Locate the cell with the specified text and output its (x, y) center coordinate. 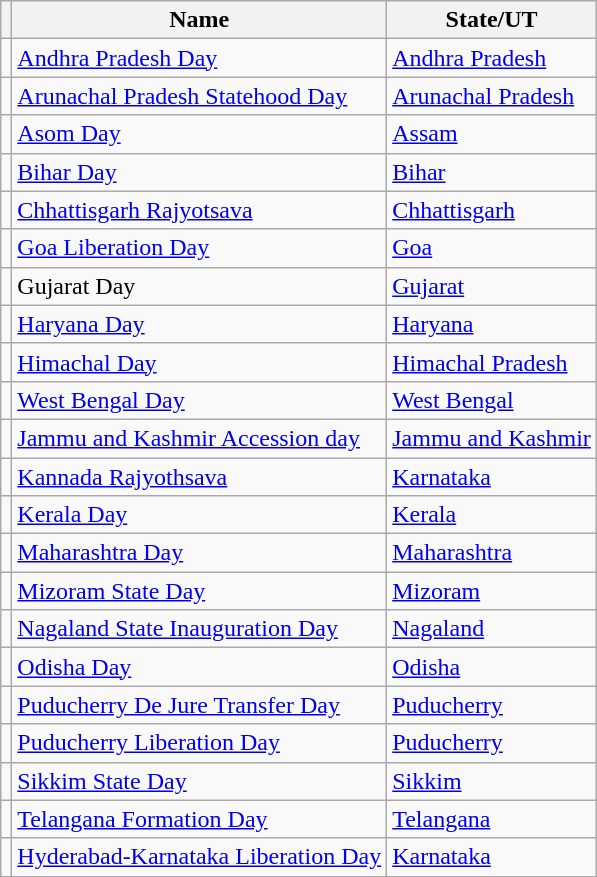
Goa Liberation Day (200, 248)
West Bengal (492, 400)
Goa (492, 248)
Gujarat Day (200, 286)
Kerala Day (200, 515)
Bihar Day (200, 172)
Sikkim State Day (200, 781)
Telangana Formation Day (200, 819)
Mizoram State Day (200, 591)
Jammu and Kashmir Accession day (200, 438)
Telangana (492, 819)
Arunachal Pradesh (492, 96)
Asom Day (200, 134)
Chhattisgarh (492, 210)
Himachal Pradesh (492, 362)
Puducherry Liberation Day (200, 743)
Assam (492, 134)
Haryana (492, 324)
Maharashtra (492, 553)
Andhra Pradesh Day (200, 58)
Maharashtra Day (200, 553)
Gujarat (492, 286)
Haryana Day (200, 324)
Chhattisgarh Rajyotsava (200, 210)
Bihar (492, 172)
Odisha Day (200, 667)
Arunachal Pradesh Statehood Day (200, 96)
State/UT (492, 20)
Puducherry De Jure Transfer Day (200, 705)
Himachal Day (200, 362)
Nagaland State Inauguration Day (200, 629)
Sikkim (492, 781)
Name (200, 20)
West Bengal Day (200, 400)
Kerala (492, 515)
Mizoram (492, 591)
Andhra Pradesh (492, 58)
Odisha (492, 667)
Kannada Rajyothsava (200, 477)
Jammu and Kashmir (492, 438)
Hyderabad-Karnataka Liberation Day (200, 857)
Nagaland (492, 629)
